Capture the cell that displays the provided text and extract its (X, Y) central coordinate. 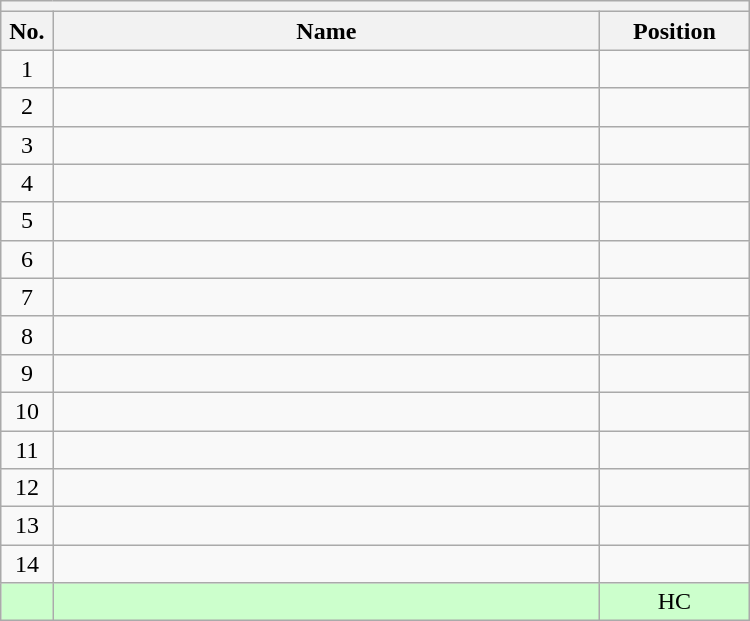
11 (27, 449)
5 (27, 221)
7 (27, 297)
2 (27, 107)
3 (27, 145)
13 (27, 526)
1 (27, 69)
9 (27, 373)
8 (27, 335)
14 (27, 564)
10 (27, 411)
Position (675, 31)
HC (675, 602)
4 (27, 183)
6 (27, 259)
No. (27, 31)
Name (326, 31)
12 (27, 488)
